Pinpoint the cell where the given text exists, returning its (x, y) midpoint coordinate. 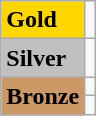
Silver (43, 58)
Gold (43, 20)
Bronze (43, 96)
